Determine the [x, y] coordinate at the center of the cell enclosing the given text.  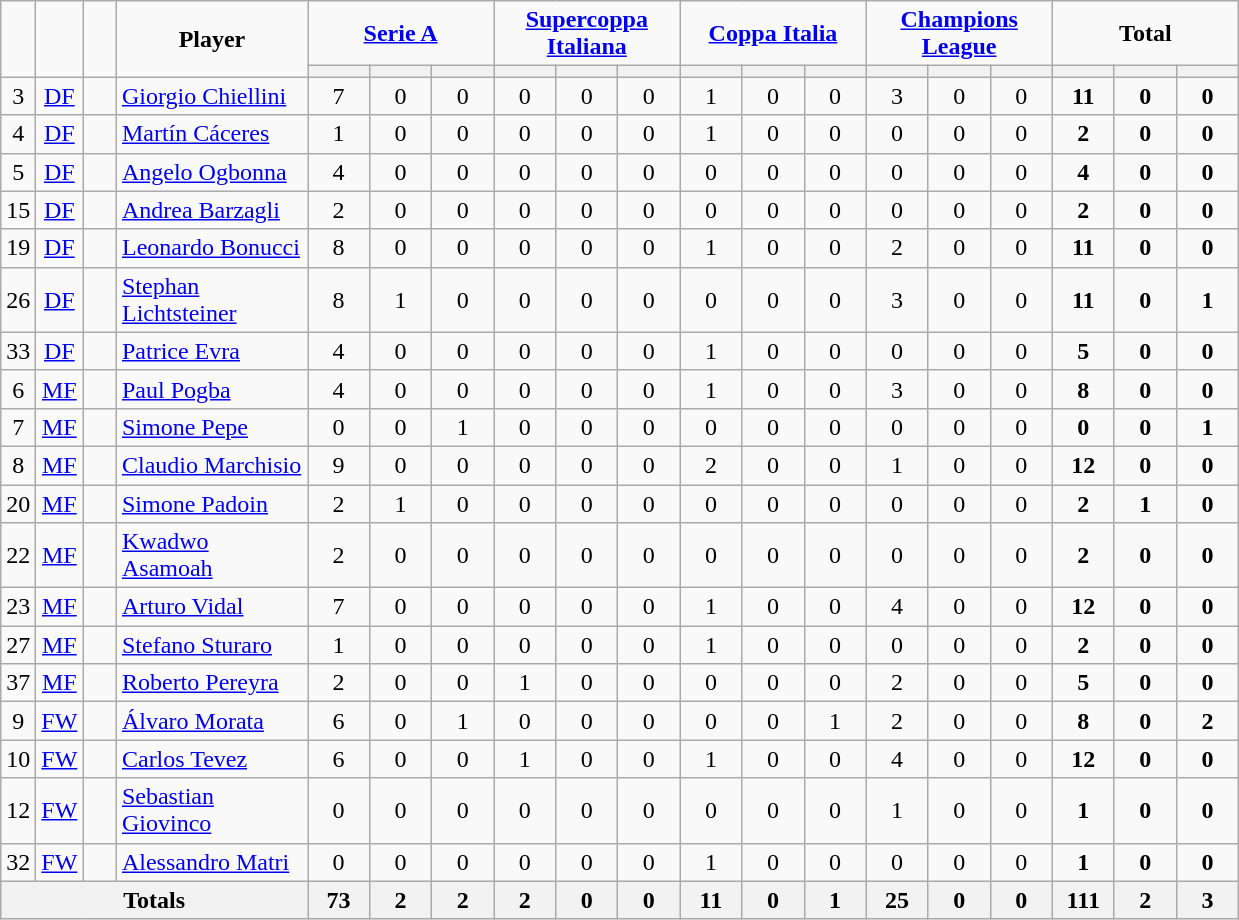
25 [897, 900]
33 [18, 351]
23 [18, 607]
Supercoppa Italiana [587, 34]
Champions League [959, 34]
73 [339, 900]
Totals [154, 900]
Simone Pepe [212, 427]
Álvaro Morata [212, 721]
Patrice Evra [212, 351]
Sebastian Giovinco [212, 810]
15 [18, 210]
Carlos Tevez [212, 759]
Martín Cáceres [212, 134]
111 [1083, 900]
Simone Padoin [212, 503]
Coppa Italia [773, 34]
27 [18, 645]
Leonardo Bonucci [212, 248]
Total [1145, 34]
Andrea Barzagli [212, 210]
19 [18, 248]
Paul Pogba [212, 389]
26 [18, 300]
Stefano Sturaro [212, 645]
22 [18, 556]
Roberto Pereyra [212, 683]
Arturo Vidal [212, 607]
Stephan Lichtsteiner [212, 300]
Claudio Marchisio [212, 465]
Kwadwo Asamoah [212, 556]
10 [18, 759]
Angelo Ogbonna [212, 172]
Serie A [401, 34]
32 [18, 862]
Alessandro Matri [212, 862]
37 [18, 683]
Player [212, 39]
20 [18, 503]
Giorgio Chiellini [212, 96]
